Search for the cell housing the specified text and yield its [X, Y] center coordinate. 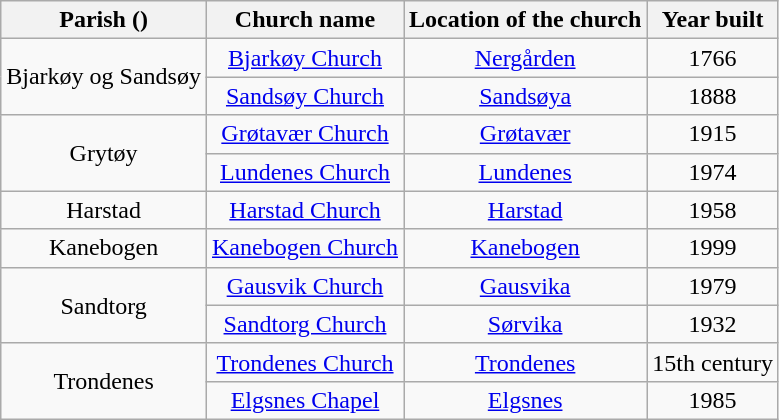
Sandsøy Church [304, 96]
Grytøy [104, 153]
Lundenes Church [304, 172]
Sandsøya [526, 96]
Nergården [526, 58]
Elgsnes Chapel [304, 400]
Grøtavær [526, 134]
Sandtorg [104, 305]
Sandtorg Church [304, 324]
Kanebogen Church [304, 248]
Year built [713, 20]
1974 [713, 172]
Location of the church [526, 20]
Bjarkøy Church [304, 58]
1985 [713, 400]
Gausvik Church [304, 286]
Harstad Church [304, 210]
1979 [713, 286]
1766 [713, 58]
1932 [713, 324]
Lundenes [526, 172]
Church name [304, 20]
Sørvika [526, 324]
Elgsnes [526, 400]
Trondenes Church [304, 362]
15th century [713, 362]
Gausvika [526, 286]
1888 [713, 96]
1915 [713, 134]
Bjarkøy og Sandsøy [104, 77]
Parish () [104, 20]
1999 [713, 248]
Grøtavær Church [304, 134]
1958 [713, 210]
